Find where the given text appears and provide that cell's center as [x, y] coordinate. 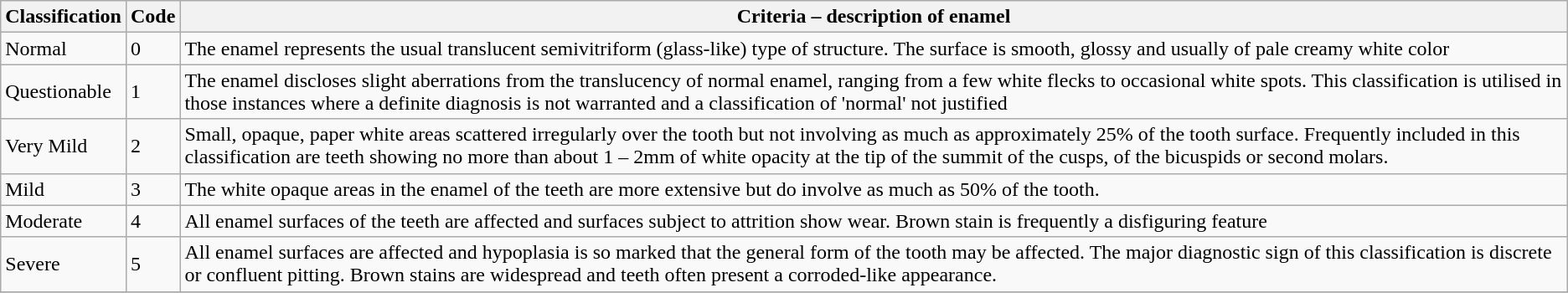
Normal [64, 49]
Severe [64, 265]
Criteria – description of enamel [874, 17]
0 [152, 49]
All enamel surfaces of the teeth are affected and surfaces subject to attrition show wear. Brown stain is frequently a disfiguring feature [874, 221]
Questionable [64, 92]
The white opaque areas in the enamel of the teeth are more extensive but do involve as much as 50% of the tooth. [874, 189]
Classification [64, 17]
Mild [64, 189]
Very Mild [64, 146]
Moderate [64, 221]
1 [152, 92]
4 [152, 221]
2 [152, 146]
5 [152, 265]
Code [152, 17]
3 [152, 189]
